Search for the cell housing the specified text and yield its (X, Y) center coordinate. 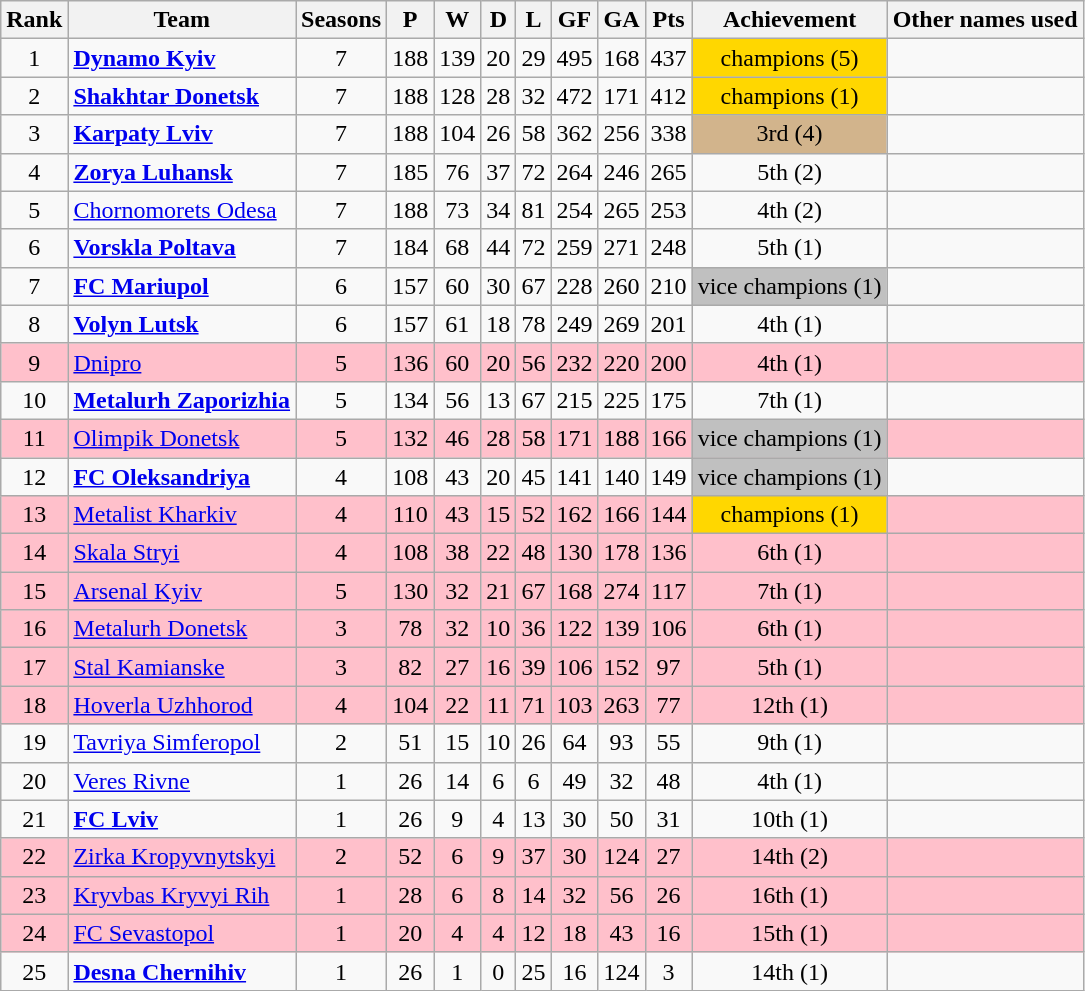
256 (622, 134)
Vorskla Poltava (182, 248)
Tavriya Simferopol (182, 743)
Zorya Luhansk (182, 172)
Metalist Kharkiv (182, 515)
Volyn Lutsk (182, 324)
W (458, 20)
23 (34, 895)
97 (668, 667)
472 (574, 96)
140 (622, 477)
Desna Chernihiv (182, 971)
495 (574, 58)
178 (622, 553)
4th (2) (790, 210)
Kryvbas Kryvyi Rih (182, 895)
31 (668, 819)
248 (668, 248)
17 (34, 667)
L (534, 20)
253 (668, 210)
19 (34, 743)
117 (668, 591)
210 (668, 286)
Skala Stryi (182, 553)
29 (534, 58)
Pts (668, 20)
274 (622, 591)
0 (498, 971)
77 (668, 705)
185 (410, 172)
220 (622, 362)
14th (2) (790, 857)
Metalurh Zaporizhia (182, 400)
260 (622, 286)
Hoverla Uzhhorod (182, 705)
201 (668, 324)
103 (574, 705)
Veres Rivne (182, 781)
3rd (4) (790, 134)
9th (1) (790, 743)
Karpaty Lviv (182, 134)
Shakhtar Donetsk (182, 96)
Team (182, 20)
128 (458, 96)
Arsenal Kyiv (182, 591)
269 (622, 324)
Achievement (790, 20)
246 (622, 172)
Dnipro (182, 362)
232 (574, 362)
Seasons (342, 20)
FC Oleksandriya (182, 477)
GA (622, 20)
49 (574, 781)
263 (622, 705)
82 (410, 667)
FC Mariupol (182, 286)
149 (668, 477)
71 (534, 705)
93 (622, 743)
Metalurh Donetsk (182, 629)
14th (1) (790, 971)
FC Sevastopol (182, 933)
215 (574, 400)
437 (668, 58)
259 (574, 248)
81 (534, 210)
254 (574, 210)
162 (574, 515)
15th (1) (790, 933)
152 (622, 667)
24 (34, 933)
FC Lviv (182, 819)
10th (1) (790, 819)
Zirka Kropyvnytskyi (182, 857)
132 (410, 438)
46 (458, 438)
champions (5) (790, 58)
34 (498, 210)
51 (410, 743)
44 (498, 248)
16th (1) (790, 895)
141 (574, 477)
412 (668, 96)
200 (668, 362)
264 (574, 172)
228 (574, 286)
122 (574, 629)
249 (574, 324)
Olimpik Donetsk (182, 438)
61 (458, 324)
73 (458, 210)
Dynamo Kyiv (182, 58)
Other names used (985, 20)
110 (410, 515)
338 (668, 134)
36 (534, 629)
134 (410, 400)
GF (574, 20)
175 (668, 400)
144 (668, 515)
Chornomorets Odesa (182, 210)
362 (574, 134)
55 (668, 743)
68 (458, 248)
P (410, 20)
38 (458, 553)
225 (622, 400)
184 (410, 248)
5th (2) (790, 172)
39 (534, 667)
D (498, 20)
45 (534, 477)
Stal Kamianske (182, 667)
64 (574, 743)
Rank (34, 20)
271 (622, 248)
50 (622, 819)
76 (458, 172)
12th (1) (790, 705)
